Extract the (x, y) coordinate from the center of the cell holding the provided text.  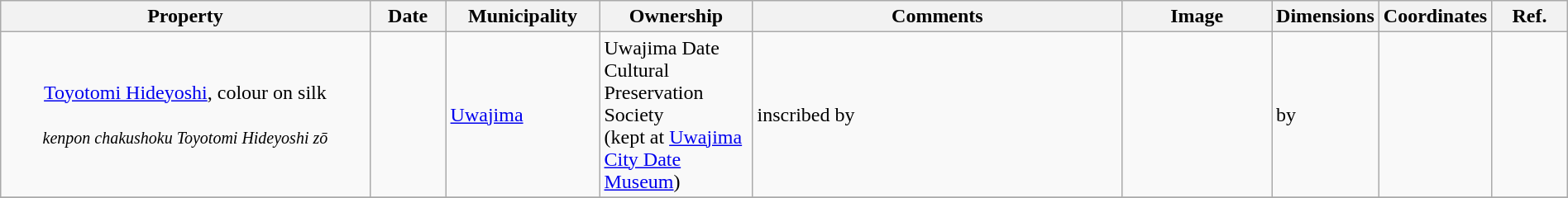
Ownership (676, 16)
Coordinates (1435, 16)
Uwajima Date Cultural Preservation Society(kept at Uwajima City Date Museum) (676, 115)
Uwajima (523, 115)
by (1326, 115)
Ref. (1530, 16)
inscribed by (938, 115)
Municipality (523, 16)
Comments (938, 16)
Toyotomi Hideyoshi, colour on silkkenpon chakushoku Toyotomi Hideyoshi zō (185, 115)
Property (185, 16)
Date (408, 16)
Dimensions (1326, 16)
Image (1198, 16)
